Capture the cell that displays the provided text and extract its [X, Y] central coordinate. 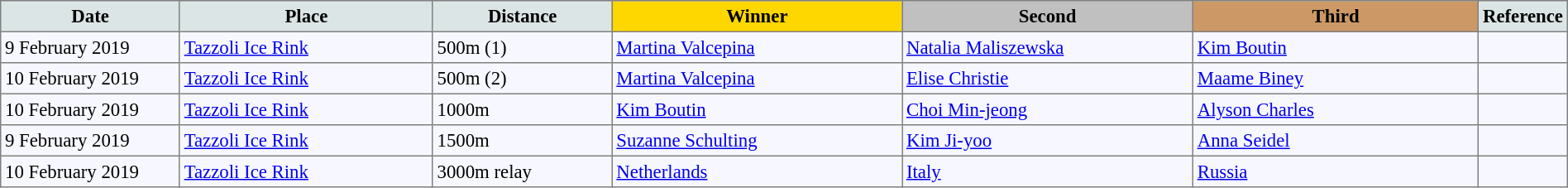
Elise Christie [1048, 79]
Netherlands [758, 171]
Suzanne Schulting [758, 141]
Alyson Charles [1335, 109]
Second [1048, 17]
1500m [523, 141]
Winner [758, 17]
3000m relay [523, 171]
Kim Ji-yoo [1048, 141]
Distance [523, 17]
Maame Biney [1335, 79]
Reference [1523, 17]
Place [306, 17]
Natalia Maliszewska [1048, 47]
Date [91, 17]
500m (2) [523, 79]
Russia [1335, 171]
Italy [1048, 171]
500m (1) [523, 47]
Third [1335, 17]
1000m [523, 109]
Choi Min-jeong [1048, 109]
Anna Seidel [1335, 141]
